Return the [x, y] coordinate for the center point of the cell that contains the specified text.  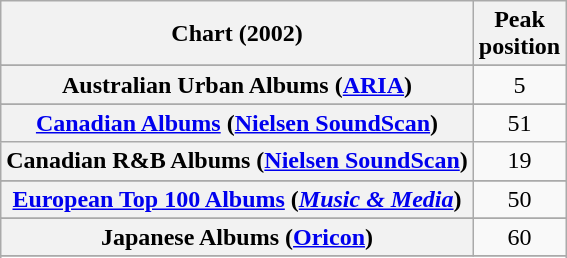
19 [519, 161]
Peakposition [519, 34]
60 [519, 237]
Canadian R&B Albums (Nielsen SoundScan) [238, 161]
5 [519, 85]
Japanese Albums (Oricon) [238, 237]
Canadian Albums (Nielsen SoundScan) [238, 123]
51 [519, 123]
50 [519, 199]
Australian Urban Albums (ARIA) [238, 85]
Chart (2002) [238, 34]
European Top 100 Albums (Music & Media) [238, 199]
